Identify which cell holds the provided text, then report its [X, Y] central coordinate. 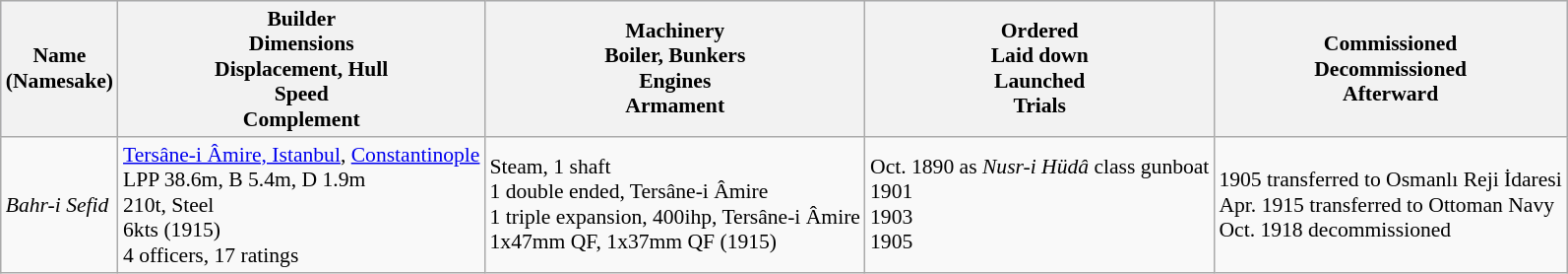
Name(Namesake) [59, 69]
BuilderDimensionsDisplacement, HullSpeedComplement [301, 69]
CommissionedDecommissionedAfterward [1390, 69]
Tersâne-i Âmire, Istanbul, ConstantinopleLPP 38.6m, B 5.4m, D 1.9m210t, Steel6kts (1915)4 officers, 17 ratings [301, 205]
OrderedLaid downLaunchedTrials [1039, 69]
MachineryBoiler, BunkersEnginesArmament [674, 69]
1905 transferred to Osmanlı Reji İdaresiApr. 1915 transferred to Ottoman NavyOct. 1918 decommissioned [1390, 205]
Bahr-i Sefid [59, 205]
Oct. 1890 as Nusr-i Hüdâ class gunboat190119031905 [1039, 205]
Steam, 1 shaft1 double ended, Tersâne-i Âmire1 triple expansion, 400ihp, Tersâne-i Âmire1x47mm QF, 1x37mm QF (1915) [674, 205]
